Find where the given text appears and provide that cell's center as (X, Y) coordinate. 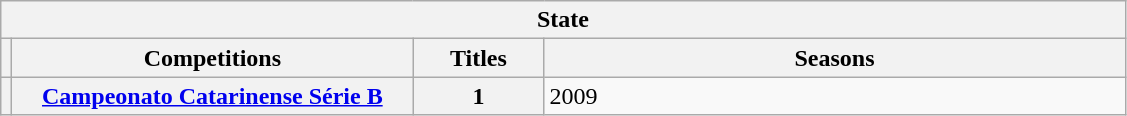
Titles (478, 58)
1 (478, 96)
2009 (834, 96)
Competitions (212, 58)
Campeonato Catarinense Série B (212, 96)
Seasons (834, 58)
State (563, 20)
